Extract the (X, Y) coordinate from the center of the cell holding the provided text.  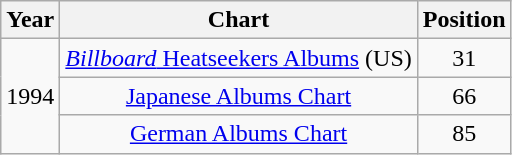
German Albums Chart (238, 134)
Japanese Albums Chart (238, 96)
Chart (238, 20)
85 (464, 134)
Year (30, 20)
1994 (30, 96)
Billboard Heatseekers Albums (US) (238, 58)
66 (464, 96)
31 (464, 58)
Position (464, 20)
